Determine the (X, Y) coordinate at the center of the cell enclosing the given text.  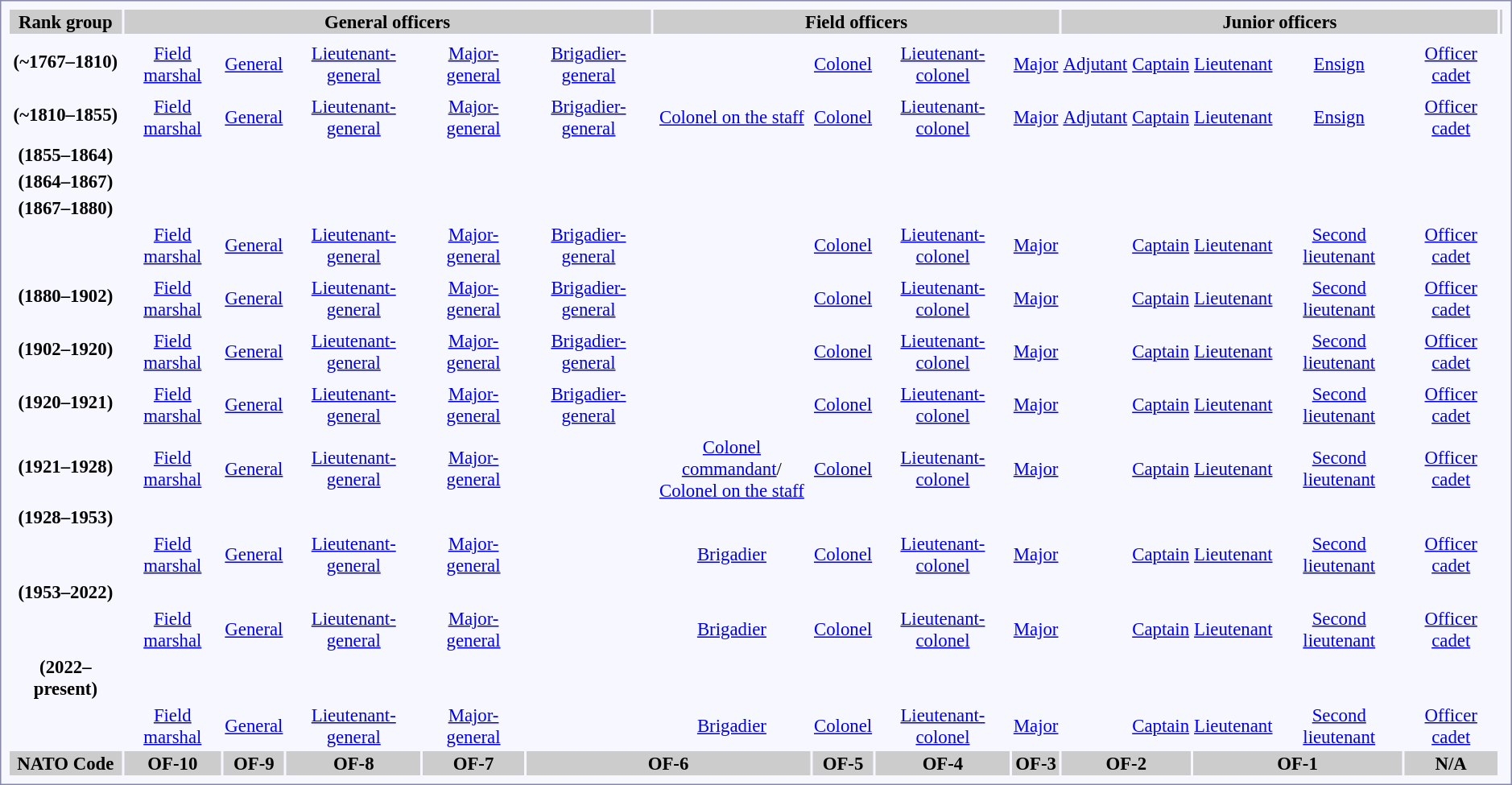
OF-3 (1035, 763)
Junior officers (1280, 22)
Field officers (857, 22)
Colonel on the staff (731, 118)
(1864–1867) (66, 181)
(1867–1880) (66, 208)
(1953–2022) (66, 592)
OF-9 (254, 763)
(~1810–1855) (66, 114)
Rank group (66, 22)
OF-4 (944, 763)
(2022–present) (66, 678)
OF-8 (354, 763)
(1855–1864) (66, 155)
(1920–1921) (66, 403)
(1928–1953) (66, 517)
(~1767–1810) (66, 61)
OF-1 (1298, 763)
OF-5 (842, 763)
Colonel commandant/Colonel on the staff (731, 469)
General officers (388, 22)
N/A (1451, 763)
(1921–1928) (66, 466)
OF-10 (172, 763)
(1902–1920) (66, 349)
OF-7 (473, 763)
(1880–1902) (66, 296)
NATO Code (66, 763)
OF-6 (668, 763)
OF-2 (1126, 763)
